Extract the [x, y] coordinate from the center of the cell holding the provided text.  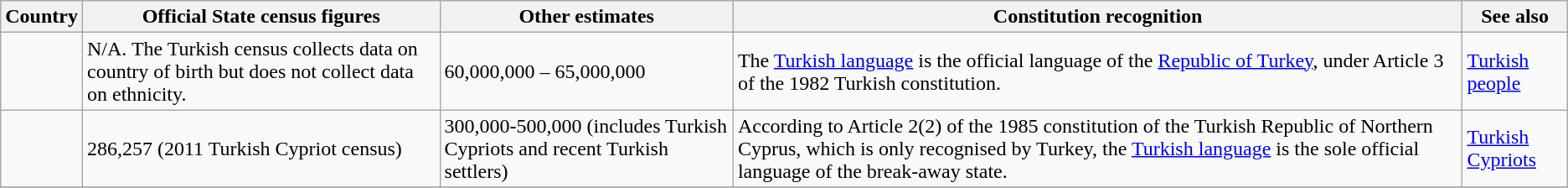
300,000-500,000 (includes Turkish Cypriots and recent Turkish settlers) [586, 149]
Turkish people [1514, 71]
Country [42, 17]
Other estimates [586, 17]
60,000,000 – 65,000,000 [586, 71]
Official State census figures [261, 17]
N/A. The Turkish census collects data on country of birth but does not collect data on ethnicity. [261, 71]
Constitution recognition [1097, 17]
The Turkish language is the official language of the Republic of Turkey, under Article 3 of the 1982 Turkish constitution. [1097, 71]
See also [1514, 17]
286,257 (2011 Turkish Cypriot census) [261, 149]
Turkish Cypriots [1514, 149]
